Output the [x, y] coordinate of the center of the cell containing the given text.  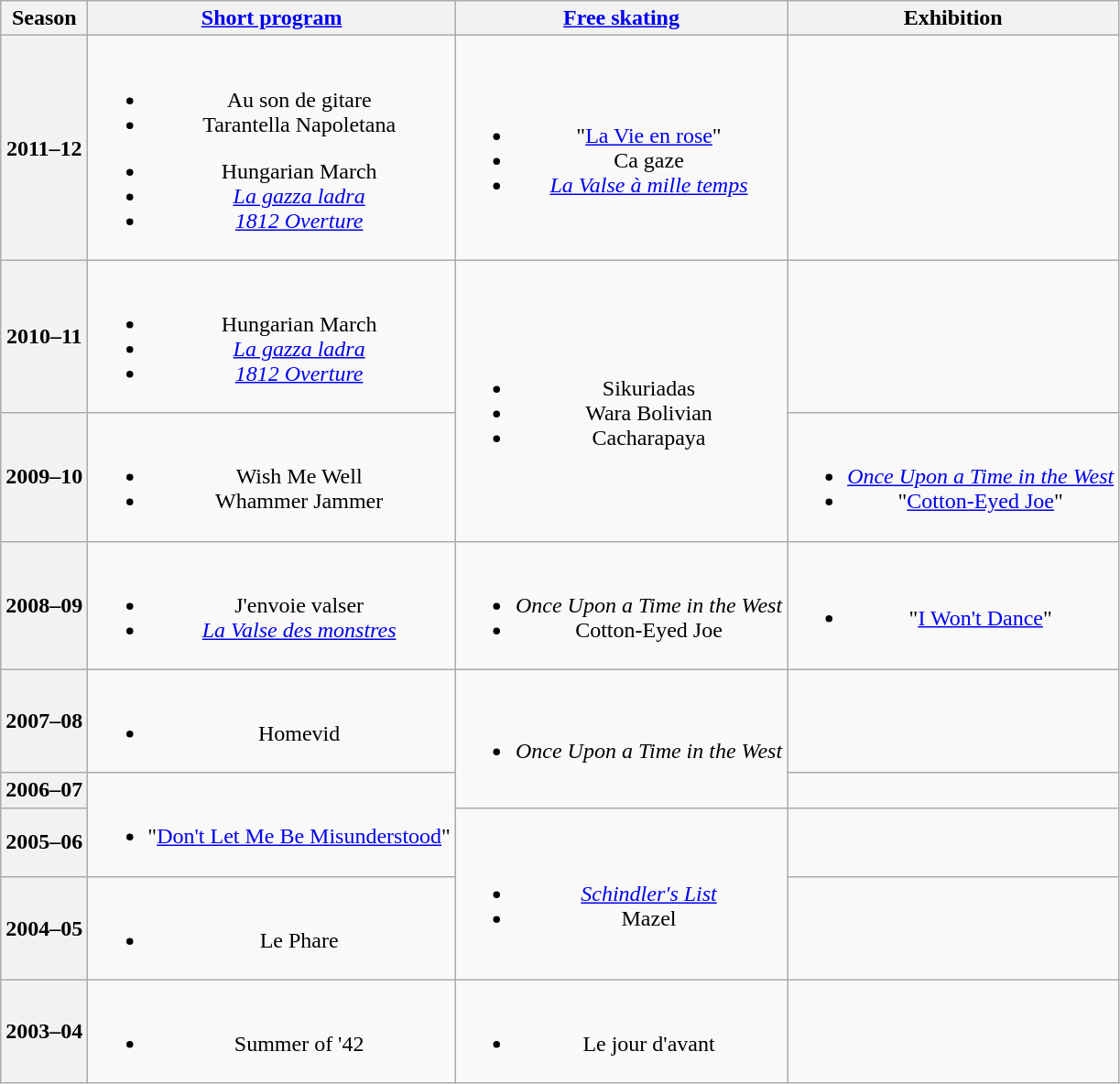
Once Upon a Time in the WestCotton-Eyed Joe [621, 605]
Once Upon a Time in the West [621, 738]
Exhibition [953, 18]
"Don't Let Me Be Misunderstood" [272, 824]
Wish Me Well Whammer Jammer [272, 477]
Once Upon a Time in the West "Cotton-Eyed Joe" [953, 477]
2004–05 [44, 928]
Homevid [272, 721]
Hungarian MarchLa gazza ladra1812 Overture [272, 337]
Season [44, 18]
2011–12 [44, 148]
Au son de gitare Tarantella Napoletana Hungarian March La gazza ladra 1812 Overture [272, 148]
Schindler's List Mazel [621, 894]
2010–11 [44, 337]
Le Phare [272, 928]
Free skating [621, 18]
Le jour d'avant [621, 1031]
2006–07 [44, 790]
2009–10 [44, 477]
Sikuriadas Wara BolivianCacharapaya [621, 401]
2008–09 [44, 605]
Short program [272, 18]
2003–04 [44, 1031]
"I Won't Dance" [953, 605]
2005–06 [44, 842]
2007–08 [44, 721]
Summer of '42 [272, 1031]
J'envoie valser La Valse des monstres [272, 605]
"La Vie en rose" Ca gaze La Valse à mille temps [621, 148]
